From the cell containing the given text, extract its center point as (X, Y) coordinate. 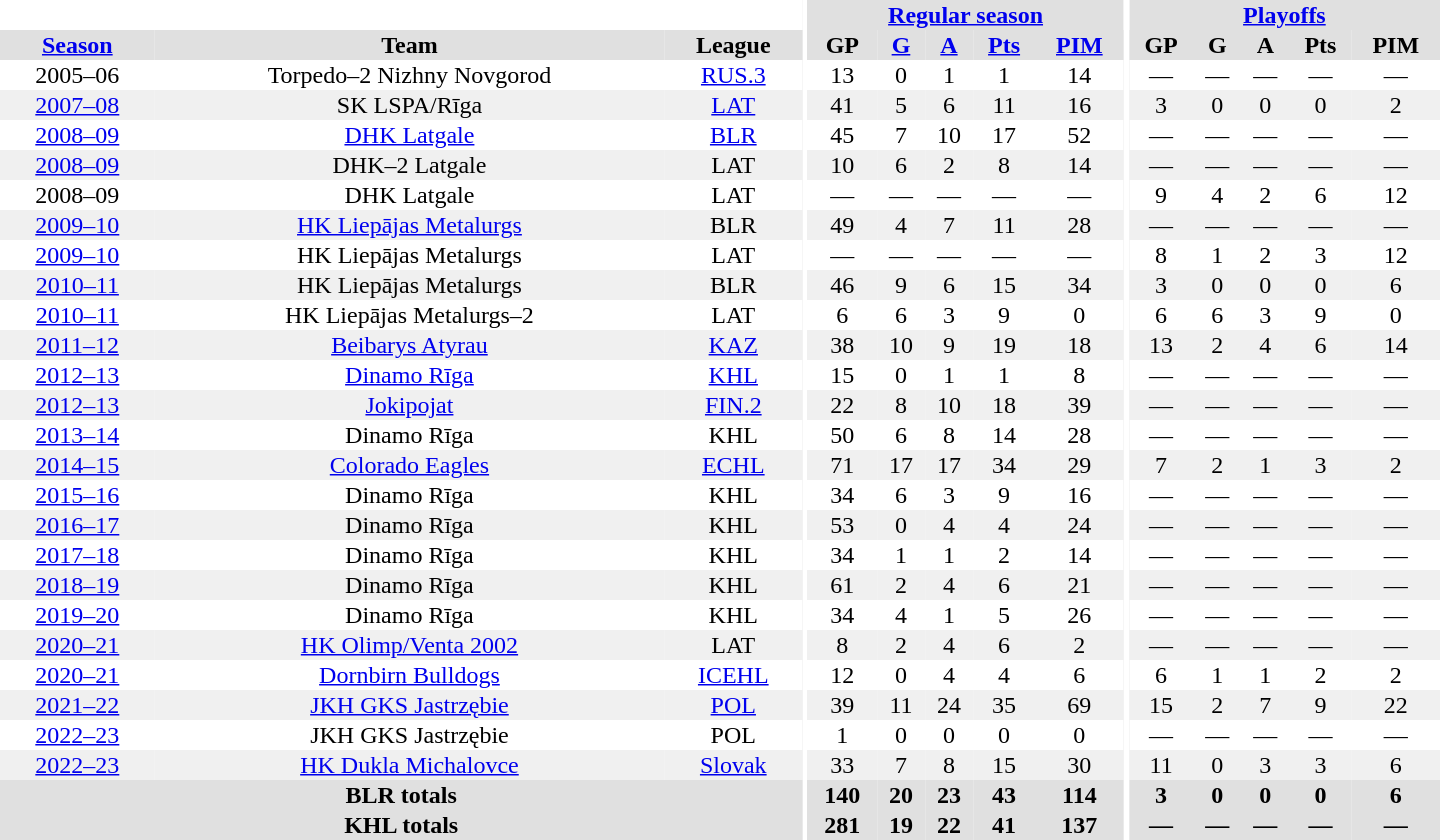
50 (842, 435)
KAZ (733, 345)
43 (1004, 795)
Slovak (733, 765)
29 (1079, 465)
281 (842, 825)
30 (1079, 765)
Torpedo–2 Nizhny Novgorod (410, 75)
HK Olimp/Venta 2002 (410, 645)
KHL totals (401, 825)
Playoffs (1284, 15)
ECHL (733, 465)
2018–19 (78, 585)
2017–18 (78, 555)
35 (1004, 705)
21 (1079, 585)
46 (842, 285)
52 (1079, 135)
33 (842, 765)
BLR totals (401, 795)
SK LSPA/Rīga (410, 105)
2019–20 (78, 615)
FIN.2 (733, 405)
53 (842, 525)
2021–22 (78, 705)
49 (842, 225)
71 (842, 465)
2016–17 (78, 525)
2015–16 (78, 495)
Team (410, 45)
69 (1079, 705)
140 (842, 795)
RUS.3 (733, 75)
23 (949, 795)
HK Dukla Michalovce (410, 765)
Regular season (966, 15)
DHK–2 Latgale (410, 165)
137 (1079, 825)
45 (842, 135)
2013–14 (78, 435)
Jokipojat (410, 405)
20 (901, 795)
114 (1079, 795)
2005–06 (78, 75)
Beibarys Atyrau (410, 345)
61 (842, 585)
2011–12 (78, 345)
38 (842, 345)
2014–15 (78, 465)
Colorado Eagles (410, 465)
Season (78, 45)
2007–08 (78, 105)
HK Liepājas Metalurgs–2 (410, 315)
ICEHL (733, 675)
26 (1079, 615)
League (733, 45)
Dornbirn Bulldogs (410, 675)
